Provide the (x, y) coordinate of the cell's center where the given text is located.  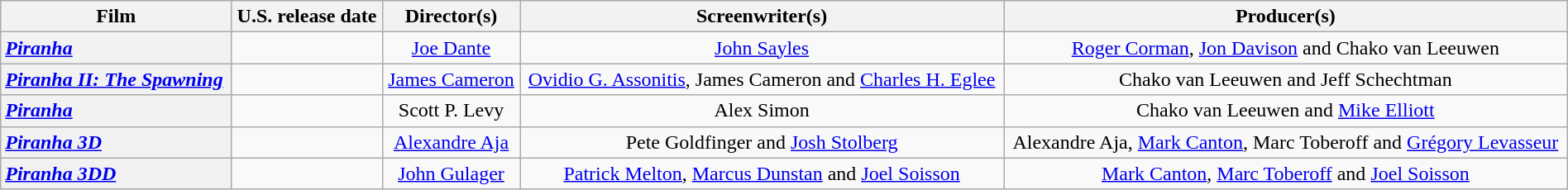
Roger Corman, Jon Davison and Chako van Leeuwen (1286, 48)
Scott P. Levy (451, 111)
Alexandre Aja (451, 142)
Piranha II: The Spawning (116, 79)
Chako van Leeuwen and Jeff Schechtman (1286, 79)
U.S. release date (308, 17)
Alex Simon (762, 111)
Alexandre Aja, Mark Canton, Marc Toberoff and Grégory Levasseur (1286, 142)
Director(s) (451, 17)
Screenwriter(s) (762, 17)
Patrick Melton, Marcus Dunstan and Joel Soisson (762, 173)
Piranha 3DD (116, 173)
Chako van Leeuwen and Mike Elliott (1286, 111)
Piranha 3D (116, 142)
John Gulager (451, 173)
Mark Canton, Marc Toberoff and Joel Soisson (1286, 173)
Pete Goldfinger and Josh Stolberg (762, 142)
Joe Dante (451, 48)
Producer(s) (1286, 17)
Ovidio G. Assonitis, James Cameron and Charles H. Eglee (762, 79)
Film (116, 17)
John Sayles (762, 48)
James Cameron (451, 79)
